Locate the cell with the specified text and output its (x, y) center coordinate. 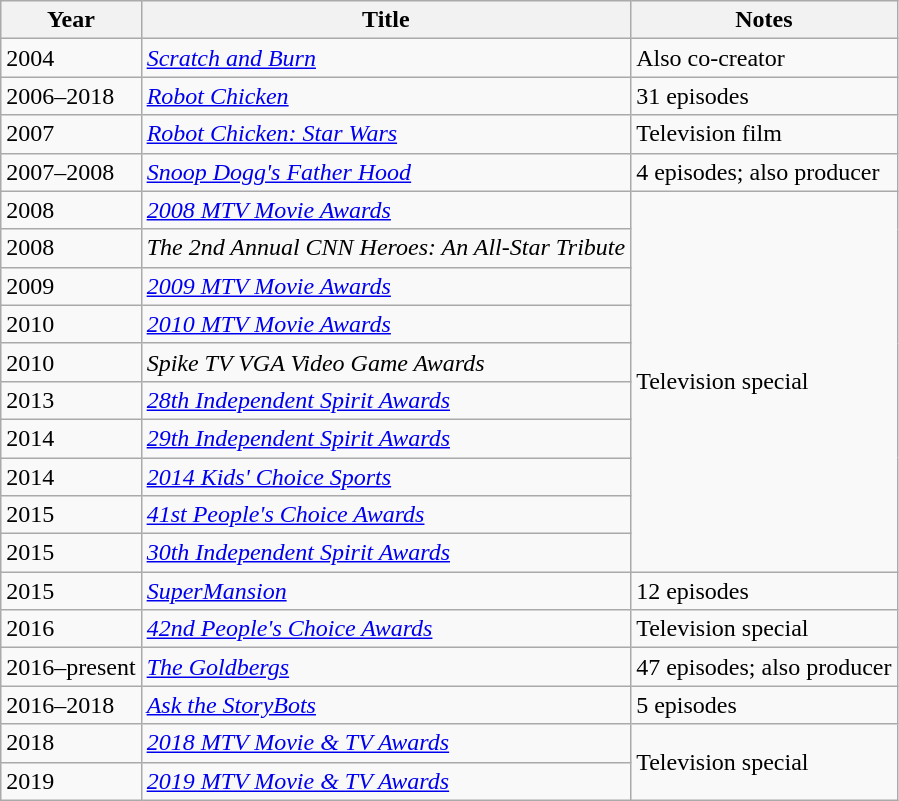
2014 Kids' Choice Sports (386, 477)
31 episodes (764, 96)
2006–2018 (71, 96)
2016–present (71, 667)
2007–2008 (71, 172)
Also co-creator (764, 58)
Ask the StoryBots (386, 705)
Spike TV VGA Video Game Awards (386, 362)
42nd People's Choice Awards (386, 629)
The 2nd Annual CNN Heroes: An All-Star Tribute (386, 248)
28th Independent Spirit Awards (386, 400)
Year (71, 20)
2019 MTV Movie & TV Awards (386, 781)
41st People's Choice Awards (386, 515)
2018 MTV Movie & TV Awards (386, 743)
SuperMansion (386, 591)
29th Independent Spirit Awards (386, 438)
Title (386, 20)
Television film (764, 134)
Snoop Dogg's Father Hood (386, 172)
2008 MTV Movie Awards (386, 210)
2016 (71, 629)
30th Independent Spirit Awards (386, 553)
2009 (71, 286)
2010 MTV Movie Awards (386, 324)
2016–2018 (71, 705)
Robot Chicken: Star Wars (386, 134)
Notes (764, 20)
Robot Chicken (386, 96)
2018 (71, 743)
12 episodes (764, 591)
5 episodes (764, 705)
Scratch and Burn (386, 58)
4 episodes; also producer (764, 172)
The Goldbergs (386, 667)
47 episodes; also producer (764, 667)
2009 MTV Movie Awards (386, 286)
2007 (71, 134)
2019 (71, 781)
2013 (71, 400)
2004 (71, 58)
